Capture the cell that displays the provided text and extract its [x, y] central coordinate. 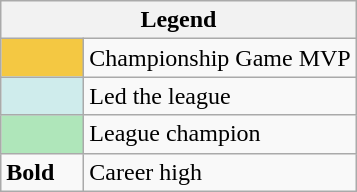
League champion [220, 134]
Legend [178, 20]
Led the league [220, 96]
Career high [220, 172]
Championship Game MVP [220, 58]
Bold [42, 172]
